Scan for the cell matching the given text and deliver its [x, y] coordinate at center. 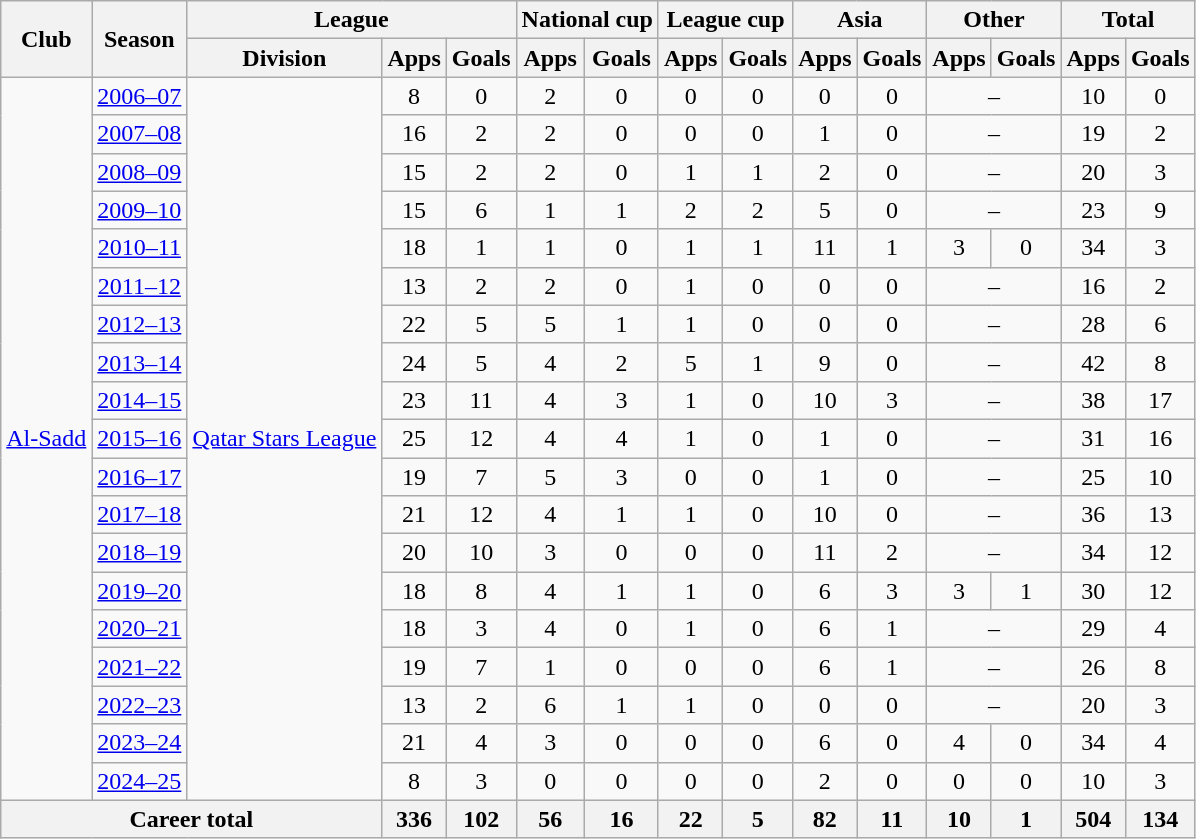
504 [1093, 819]
2014–15 [140, 400]
National cup [587, 20]
42 [1093, 362]
Club [46, 39]
2007–08 [140, 134]
2024–25 [140, 781]
2011–12 [140, 286]
2006–07 [140, 96]
29 [1093, 629]
336 [414, 819]
2021–22 [140, 667]
17 [1160, 400]
2019–20 [140, 591]
Season [140, 39]
2009–10 [140, 210]
134 [1160, 819]
Other [994, 20]
2022–23 [140, 705]
Total [1128, 20]
Division [284, 58]
League [352, 20]
30 [1093, 591]
League cup [725, 20]
38 [1093, 400]
82 [825, 819]
2010–11 [140, 248]
2015–16 [140, 438]
102 [481, 819]
2023–24 [140, 743]
2018–19 [140, 553]
2017–18 [140, 515]
2016–17 [140, 477]
2013–14 [140, 362]
26 [1093, 667]
Al-Sadd [46, 438]
31 [1093, 438]
2020–21 [140, 629]
2008–09 [140, 172]
56 [550, 819]
Asia [860, 20]
2012–13 [140, 324]
Qatar Stars League [284, 438]
36 [1093, 515]
24 [414, 362]
28 [1093, 324]
Career total [192, 819]
